Capture the cell that displays the provided text and extract its (x, y) central coordinate. 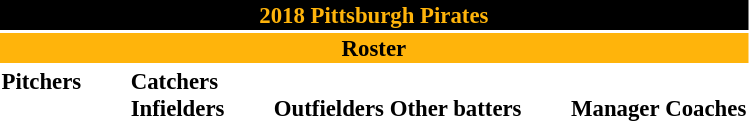
2018 Pittsburgh Pirates (374, 15)
Roster (374, 48)
